Determine the (X, Y) coordinate at the center of the cell enclosing the given text.  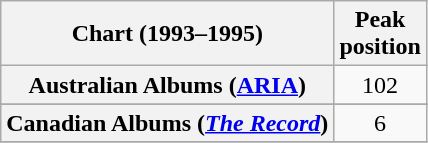
6 (380, 123)
Peakposition (380, 34)
Chart (1993–1995) (168, 34)
Australian Albums (ARIA) (168, 85)
102 (380, 85)
Canadian Albums (The Record) (168, 123)
